From the cell containing the given text, extract its center point as [x, y] coordinate. 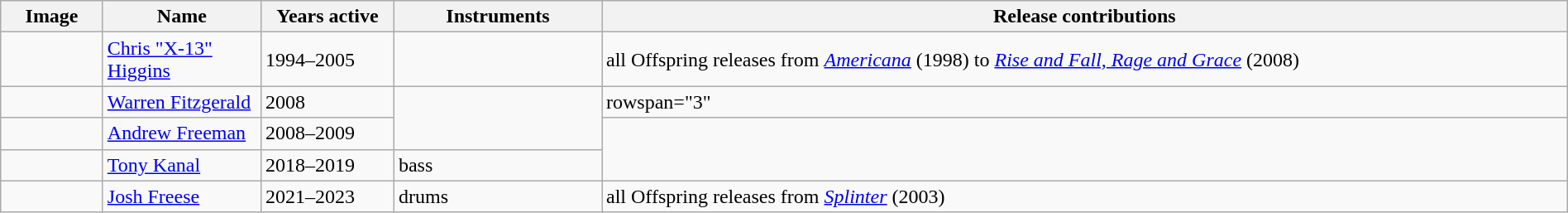
bass [498, 165]
drums [498, 196]
Josh Freese [182, 196]
Years active [327, 17]
Andrew Freeman [182, 133]
rowspan="3" [1085, 102]
all Offspring releases from Splinter (2003) [1085, 196]
1994–2005 [327, 60]
2018–2019 [327, 165]
2008–2009 [327, 133]
Name [182, 17]
Chris "X-13" Higgins [182, 60]
Warren Fitzgerald [182, 102]
Tony Kanal [182, 165]
Image [52, 17]
Instruments [498, 17]
2021–2023 [327, 196]
Release contributions [1085, 17]
all Offspring releases from Americana (1998) to Rise and Fall, Rage and Grace (2008) [1085, 60]
2008 [327, 102]
